Detect which cell encompasses the target text, then output its [x, y] center coordinate. 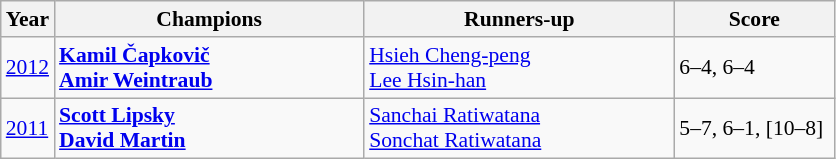
5–7, 6–1, [10–8] [754, 128]
Hsieh Cheng-peng Lee Hsin-han [519, 68]
2011 [28, 128]
2012 [28, 68]
Scott Lipsky David Martin [209, 128]
Score [754, 19]
Year [28, 19]
6–4, 6–4 [754, 68]
Sanchai Ratiwatana Sonchat Ratiwatana [519, 128]
Runners-up [519, 19]
Champions [209, 19]
Kamil Čapkovič Amir Weintraub [209, 68]
